Locate the cell with the specified text and output its (x, y) center coordinate. 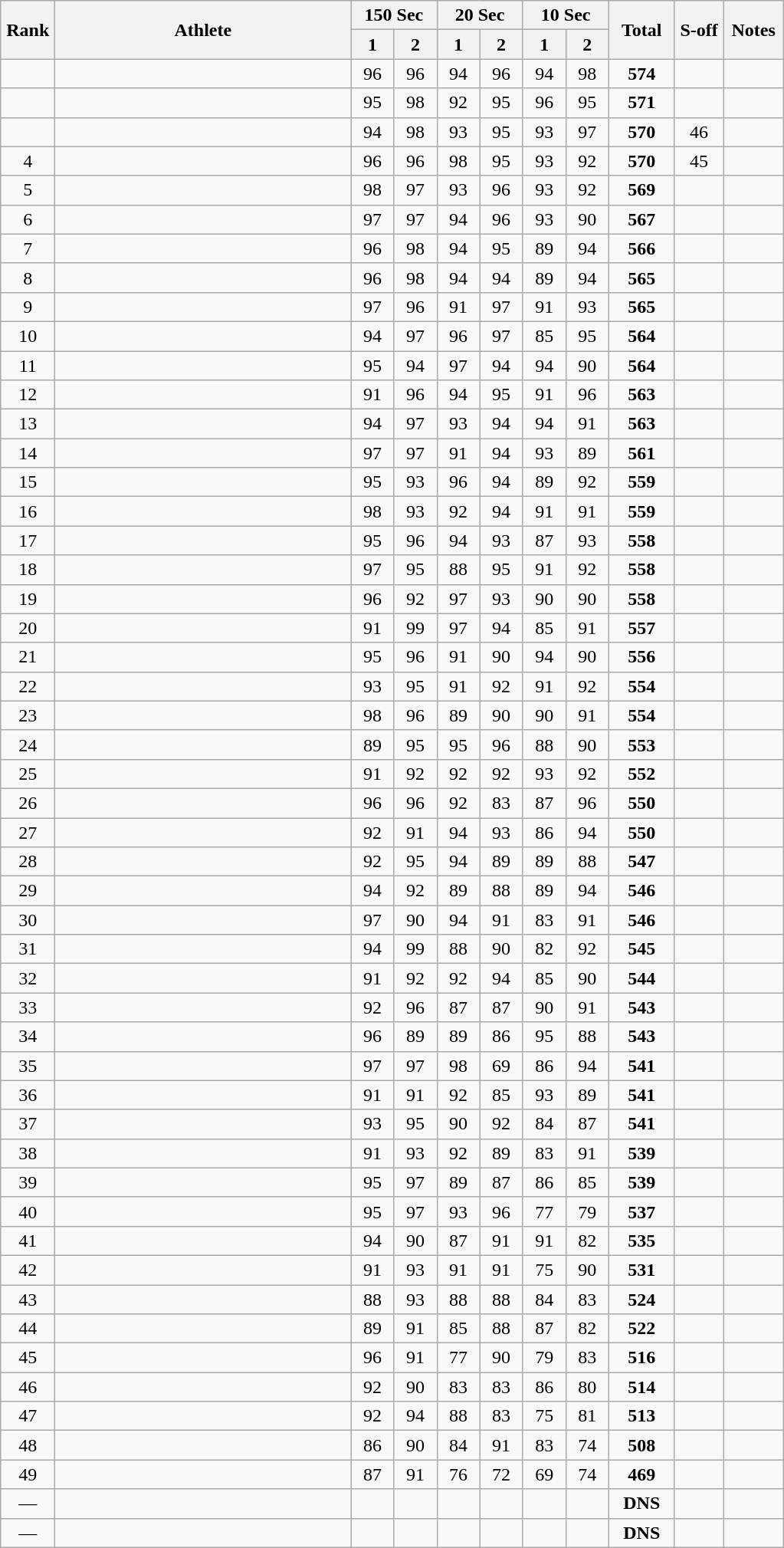
514 (641, 1387)
23 (28, 715)
6 (28, 219)
Athlete (203, 30)
469 (641, 1474)
Total (641, 30)
522 (641, 1329)
557 (641, 628)
569 (641, 190)
42 (28, 1270)
547 (641, 862)
566 (641, 248)
76 (458, 1474)
24 (28, 744)
13 (28, 424)
535 (641, 1241)
516 (641, 1358)
553 (641, 744)
35 (28, 1066)
15 (28, 482)
556 (641, 657)
30 (28, 920)
7 (28, 248)
44 (28, 1329)
508 (641, 1445)
574 (641, 74)
8 (28, 278)
544 (641, 978)
31 (28, 949)
33 (28, 1007)
26 (28, 803)
10 Sec (566, 15)
21 (28, 657)
5 (28, 190)
11 (28, 366)
39 (28, 1182)
20 (28, 628)
41 (28, 1241)
552 (641, 774)
81 (587, 1416)
Rank (28, 30)
27 (28, 832)
S-off (699, 30)
37 (28, 1124)
561 (641, 453)
48 (28, 1445)
20 Sec (480, 15)
22 (28, 686)
17 (28, 541)
567 (641, 219)
29 (28, 891)
545 (641, 949)
25 (28, 774)
32 (28, 978)
12 (28, 395)
19 (28, 599)
40 (28, 1211)
524 (641, 1300)
150 Sec (394, 15)
49 (28, 1474)
14 (28, 453)
36 (28, 1095)
531 (641, 1270)
571 (641, 103)
72 (501, 1474)
34 (28, 1037)
10 (28, 336)
9 (28, 307)
38 (28, 1153)
47 (28, 1416)
513 (641, 1416)
16 (28, 511)
4 (28, 161)
Notes (754, 30)
537 (641, 1211)
28 (28, 862)
43 (28, 1300)
80 (587, 1387)
18 (28, 570)
